Output the (X, Y) coordinate of the center of the cell containing the given text.  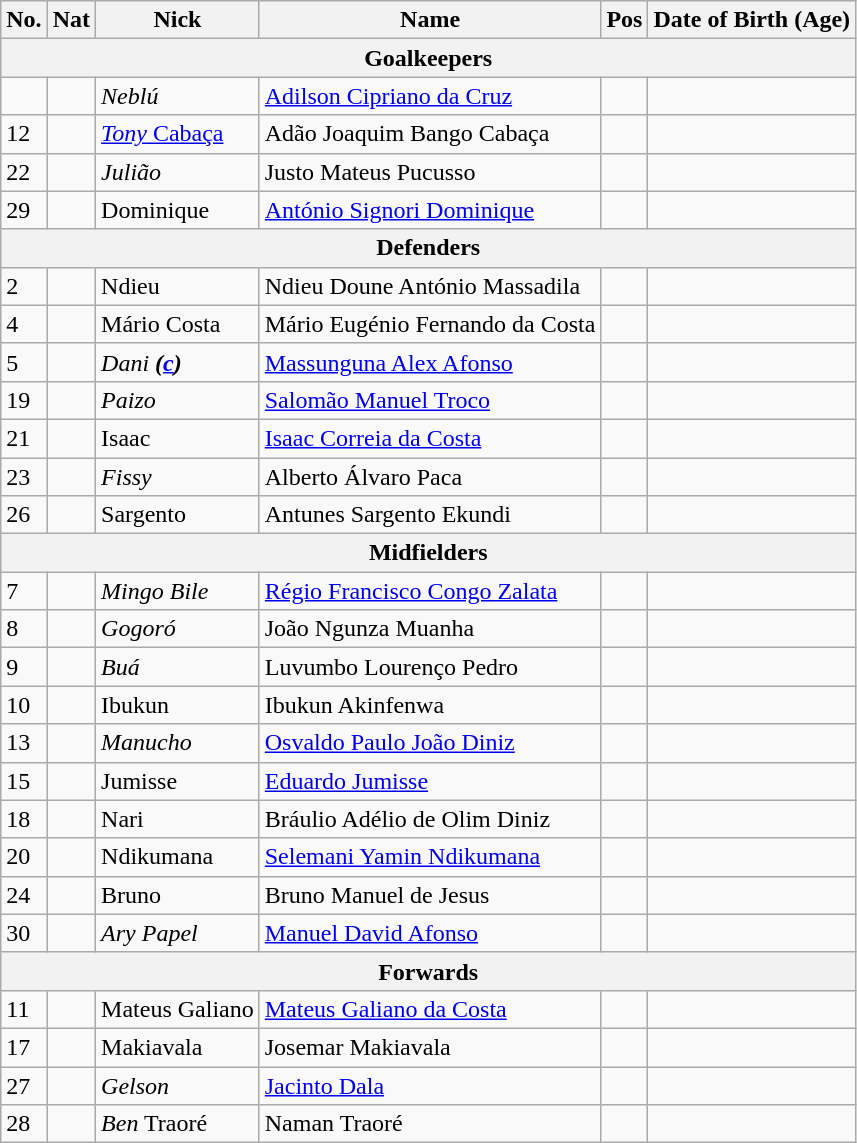
Mário Costa (178, 324)
8 (24, 629)
27 (24, 1085)
Jumisse (178, 781)
Salomão Manuel Troco (430, 400)
29 (24, 210)
Julião (178, 172)
Dominique (178, 210)
Goalkeepers (428, 58)
Régio Francisco Congo Zalata (430, 591)
Alberto Álvaro Paca (430, 477)
19 (24, 400)
Manucho (178, 743)
Name (430, 20)
11 (24, 1009)
Josemar Makiavala (430, 1047)
António Signori Dominique (430, 210)
Gogoró (178, 629)
23 (24, 477)
24 (24, 895)
Manuel David Afonso (430, 933)
Tony Cabaça (178, 134)
5 (24, 362)
Ndieu (178, 286)
Bruno (178, 895)
Ibukun Akinfenwa (430, 705)
Bráulio Adélio de Olim Diniz (430, 819)
Pos (624, 20)
Buá (178, 667)
Ndieu Doune António Massadila (430, 286)
Isaac (178, 438)
30 (24, 933)
Gelson (178, 1085)
Antunes Sargento Ekundi (430, 515)
Naman Traoré (430, 1124)
Eduardo Jumisse (430, 781)
18 (24, 819)
Midfielders (428, 553)
Mário Eugénio Fernando da Costa (430, 324)
Nat (71, 20)
Isaac Correia da Costa (430, 438)
22 (24, 172)
10 (24, 705)
Ben Traoré (178, 1124)
4 (24, 324)
Mingo Bile (178, 591)
9 (24, 667)
Ndikumana (178, 857)
Dani (c) (178, 362)
Justo Mateus Pucusso (430, 172)
Jacinto Dala (430, 1085)
Mateus Galiano (178, 1009)
Adão Joaquim Bango Cabaça (430, 134)
Sargento (178, 515)
Ibukun (178, 705)
2 (24, 286)
Neblú (178, 96)
Massunguna Alex Afonso (430, 362)
Luvumbo Lourenço Pedro (430, 667)
Adilson Cipriano da Cruz (430, 96)
7 (24, 591)
Mateus Galiano da Costa (430, 1009)
João Ngunza Muanha (430, 629)
Nari (178, 819)
Date of Birth (Age) (752, 20)
Defenders (428, 248)
28 (24, 1124)
20 (24, 857)
21 (24, 438)
Osvaldo Paulo João Diniz (430, 743)
Makiavala (178, 1047)
15 (24, 781)
Nick (178, 20)
Fissy (178, 477)
Bruno Manuel de Jesus (430, 895)
13 (24, 743)
17 (24, 1047)
Ary Papel (178, 933)
26 (24, 515)
12 (24, 134)
Forwards (428, 971)
Selemani Yamin Ndikumana (430, 857)
Paizo (178, 400)
No. (24, 20)
